Output the (X, Y) coordinate of the center of the cell containing the given text.  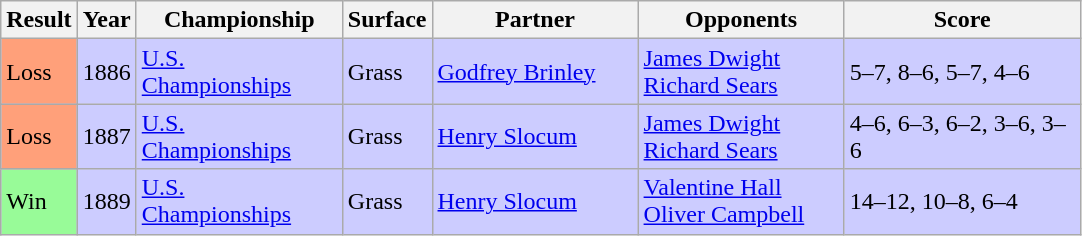
Godfrey Brinley (535, 72)
5–7, 8–6, 5–7, 4–6 (962, 72)
Year (106, 20)
1887 (106, 136)
1889 (106, 202)
Surface (387, 20)
Win (39, 202)
14–12, 10–8, 6–4 (962, 202)
Score (962, 20)
1886 (106, 72)
Championship (239, 20)
4–6, 6–3, 6–2, 3–6, 3–6 (962, 136)
Result (39, 20)
Valentine Hall Oliver Campbell (741, 202)
Opponents (741, 20)
Partner (535, 20)
